Identify which cell holds the provided text, then report its (X, Y) central coordinate. 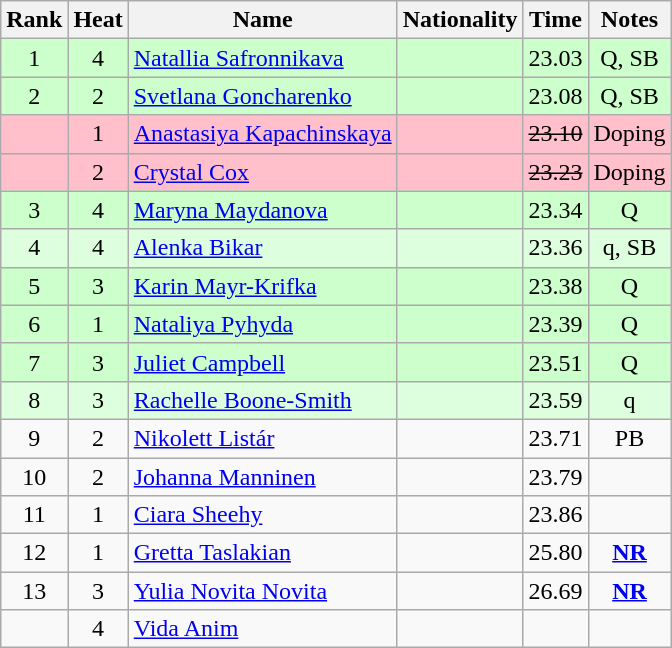
23.71 (556, 438)
Johanna Manninen (262, 477)
23.79 (556, 477)
23.34 (556, 210)
7 (34, 362)
q, SB (630, 248)
Juliet Campbell (262, 362)
Karin Mayr-Krifka (262, 286)
5 (34, 286)
Gretta Taslakian (262, 553)
23.39 (556, 324)
Rachelle Boone-Smith (262, 400)
Rank (34, 20)
Heat (98, 20)
10 (34, 477)
23.10 (556, 134)
Time (556, 20)
25.80 (556, 553)
Nikolett Listár (262, 438)
23.51 (556, 362)
23.23 (556, 172)
Alenka Bikar (262, 248)
Yulia Novita Novita (262, 591)
Ciara Sheehy (262, 515)
23.59 (556, 400)
23.86 (556, 515)
26.69 (556, 591)
6 (34, 324)
23.38 (556, 286)
11 (34, 515)
Nationality (460, 20)
9 (34, 438)
12 (34, 553)
PB (630, 438)
Anastasiya Kapachinskaya (262, 134)
Natallia Safronnikava (262, 58)
Crystal Cox (262, 172)
13 (34, 591)
23.36 (556, 248)
q (630, 400)
Nataliya Pyhyda (262, 324)
Vida Anim (262, 629)
Svetlana Goncharenko (262, 96)
23.03 (556, 58)
Maryna Maydanova (262, 210)
23.08 (556, 96)
8 (34, 400)
Name (262, 20)
Notes (630, 20)
